Identify which cell holds the provided text, then report its [X, Y] central coordinate. 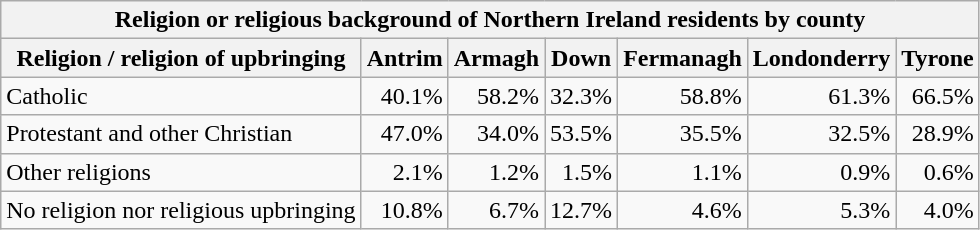
32.3% [582, 96]
58.2% [496, 96]
12.7% [582, 210]
6.7% [496, 210]
0.9% [821, 172]
34.0% [496, 134]
Religion or religious background of Northern Ireland residents by county [490, 20]
1.1% [683, 172]
53.5% [582, 134]
10.8% [404, 210]
0.6% [938, 172]
1.2% [496, 172]
5.3% [821, 210]
4.6% [683, 210]
Other religions [181, 172]
Protestant and other Christian [181, 134]
66.5% [938, 96]
61.3% [821, 96]
47.0% [404, 134]
No religion nor religious upbringing [181, 210]
Fermanagh [683, 58]
2.1% [404, 172]
32.5% [821, 134]
Antrim [404, 58]
Armagh [496, 58]
Catholic [181, 96]
40.1% [404, 96]
Tyrone [938, 58]
35.5% [683, 134]
Religion / religion of upbringing [181, 58]
Londonderry [821, 58]
28.9% [938, 134]
58.8% [683, 96]
Down [582, 58]
1.5% [582, 172]
4.0% [938, 210]
